Identify which cell holds the provided text, then report its [x, y] central coordinate. 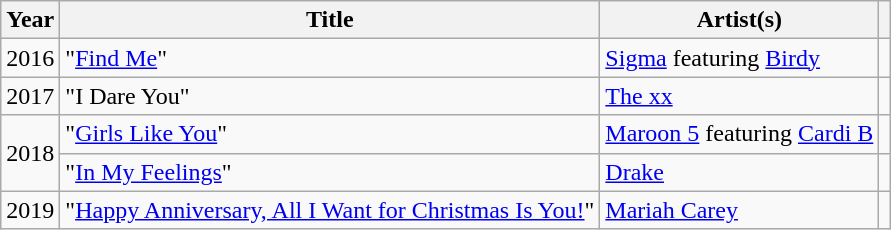
2017 [30, 96]
"Happy Anniversary, All I Want for Christmas Is You!" [330, 210]
"In My Feelings" [330, 172]
Drake [740, 172]
Sigma featuring Birdy [740, 58]
2019 [30, 210]
Title [330, 20]
Artist(s) [740, 20]
The xx [740, 96]
Maroon 5 featuring Cardi B [740, 134]
Year [30, 20]
"Find Me" [330, 58]
2018 [30, 153]
"I Dare You" [330, 96]
Mariah Carey [740, 210]
"Girls Like You" [330, 134]
2016 [30, 58]
